Locate the cell with the specified text and output its (x, y) center coordinate. 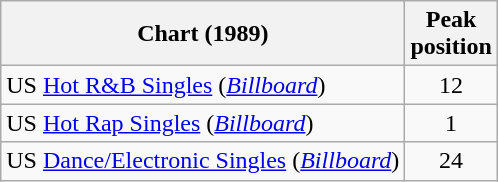
24 (451, 161)
Peakposition (451, 34)
US Dance/Electronic Singles (Billboard) (203, 161)
1 (451, 123)
Chart (1989) (203, 34)
US Hot Rap Singles (Billboard) (203, 123)
US Hot R&B Singles (Billboard) (203, 85)
12 (451, 85)
